Return (x, y) of the center of cell containing provided text 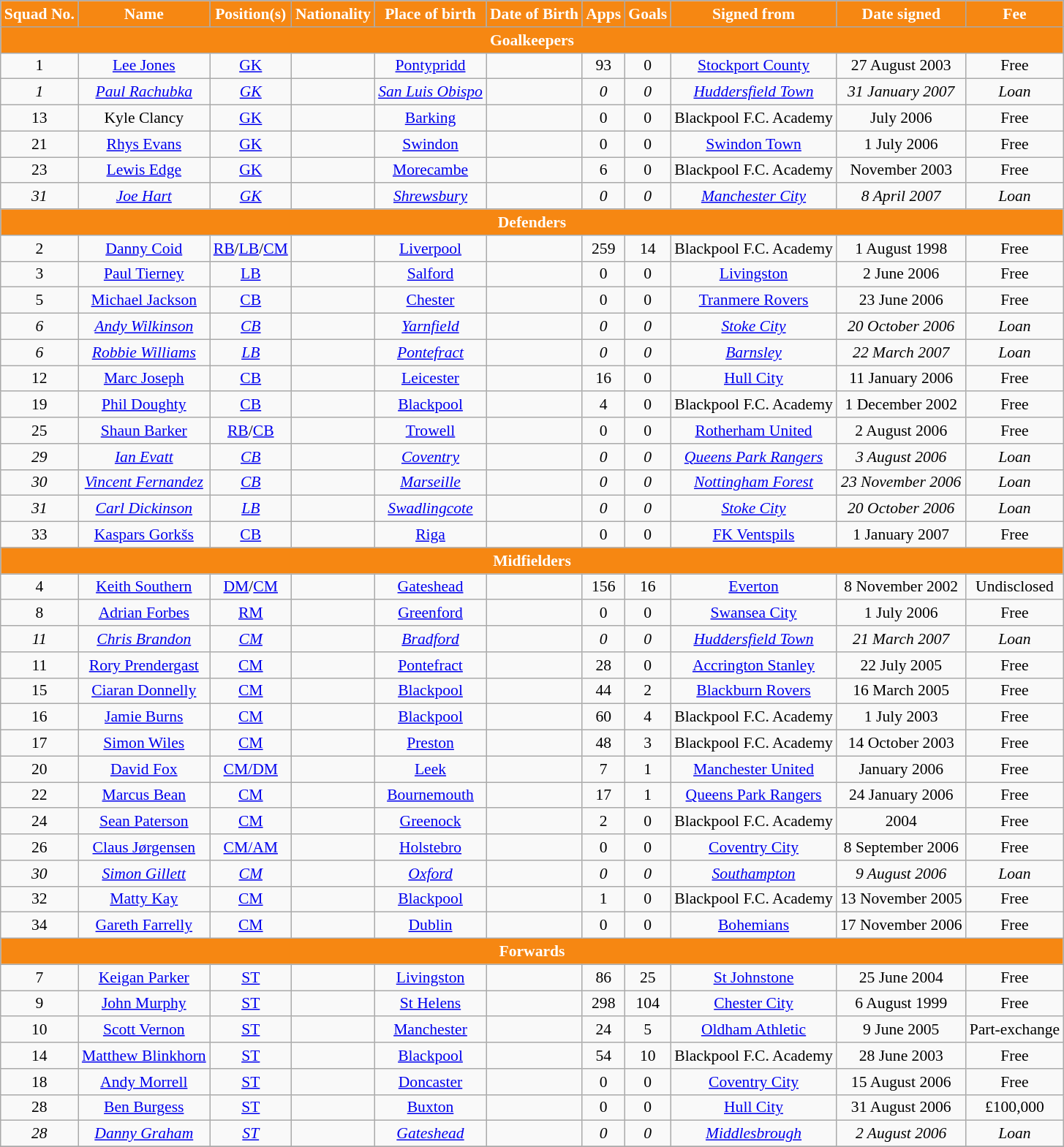
8 September 2006 (901, 847)
San Luis Obispo (430, 92)
Scott Vernon (144, 1030)
54 (603, 1056)
Paul Tierney (144, 274)
Keigan Parker (144, 977)
23 June 2006 (901, 300)
Joe Hart (144, 197)
Claus Jørgensen (144, 847)
Swindon Town (753, 144)
2004 (901, 822)
Everton (753, 587)
28 June 2003 (901, 1056)
Barnsley (753, 352)
£100,000 (1015, 1108)
Simon Gillett (144, 874)
8 November 2002 (901, 587)
9 (39, 1004)
Holstebro (430, 847)
Bohemians (753, 925)
Leek (430, 769)
Kaspars Gorkšs (144, 535)
CM/DM (251, 769)
31 August 2006 (901, 1108)
31 January 2007 (901, 92)
Undisclosed (1015, 587)
Michael Jackson (144, 300)
Accrington Stanley (753, 665)
Position(s) (251, 14)
Barking (430, 118)
Nationality (333, 14)
Pontypridd (430, 66)
Doncaster (430, 1082)
22 March 2007 (901, 352)
Chester City (753, 1004)
Phil Doughty (144, 405)
3 August 2006 (901, 457)
2 June 2006 (901, 274)
July 2006 (901, 118)
DM/CM (251, 587)
Salford (430, 274)
Andy Morrell (144, 1082)
Lewis Edge (144, 170)
Ben Burgess (144, 1108)
Southampton (753, 874)
Danny Coid (144, 249)
Manchester City (753, 197)
RB/CB (251, 431)
15 (39, 691)
Trowell (430, 431)
Liverpool (430, 249)
32 (39, 899)
22 (39, 795)
Vincent Fernandez (144, 482)
Leicester (430, 379)
27 August 2003 (901, 66)
Manchester United (753, 769)
RM (251, 613)
Paul Rachubka (144, 92)
60 (603, 717)
Part-exchange (1015, 1030)
Oxford (430, 874)
January 2006 (901, 769)
Greenock (430, 822)
John Murphy (144, 1004)
6 August 1999 (901, 1004)
Goals (648, 14)
St Helens (430, 1004)
Riga (430, 535)
Andy Wilkinson (144, 327)
Swansea City (753, 613)
CM/AM (251, 847)
93 (603, 66)
8 April 2007 (901, 197)
Shrewsbury (430, 197)
Gareth Farrelly (144, 925)
FK Ventspils (753, 535)
Simon Wiles (144, 743)
Date signed (901, 14)
17 November 2006 (901, 925)
Yarnfield (430, 327)
Bradford (430, 639)
9 August 2006 (901, 874)
Manchester (430, 1030)
Nottingham Forest (753, 482)
1 August 1998 (901, 249)
November 2003 (901, 170)
Marcus Bean (144, 795)
Rory Prendergast (144, 665)
23 November 2006 (901, 482)
20 (39, 769)
13 November 2005 (901, 899)
Coventry (430, 457)
1 January 2007 (901, 535)
Preston (430, 743)
21 March 2007 (901, 639)
Shaun Barker (144, 431)
16 March 2005 (901, 691)
Danny Graham (144, 1134)
Chester (430, 300)
44 (603, 691)
Place of birth (430, 14)
11 January 2006 (901, 379)
259 (603, 249)
104 (648, 1004)
Matty Kay (144, 899)
Greenford (430, 613)
23 (39, 170)
Sean Paterson (144, 822)
Oldham Athletic (753, 1030)
34 (39, 925)
Dublin (430, 925)
13 (39, 118)
Rhys Evans (144, 144)
Marc Joseph (144, 379)
19 (39, 405)
21 (39, 144)
Ciaran Donnelly (144, 691)
8 (39, 613)
Lee Jones (144, 66)
Tranmere Rovers (753, 300)
Middlesbrough (753, 1134)
Rotherham United (753, 431)
1 December 2002 (901, 405)
298 (603, 1004)
9 June 2005 (901, 1030)
14 October 2003 (901, 743)
St Johnstone (753, 977)
33 (39, 535)
Signed from (753, 14)
Swindon (430, 144)
Jamie Burns (144, 717)
Matthew Blinkhorn (144, 1056)
86 (603, 977)
RB/LB/CM (251, 249)
David Fox (144, 769)
Name (144, 14)
Keith Southern (144, 587)
Fee (1015, 14)
12 (39, 379)
Kyle Clancy (144, 118)
Chris Brandon (144, 639)
Squad No. (39, 14)
Adrian Forbes (144, 613)
Morecambe (430, 170)
Marseille (430, 482)
Defenders (532, 222)
Ian Evatt (144, 457)
26 (39, 847)
156 (603, 587)
Apps (603, 14)
18 (39, 1082)
Robbie Williams (144, 352)
24 January 2006 (901, 795)
29 (39, 457)
48 (603, 743)
25 June 2004 (901, 977)
15 August 2006 (901, 1082)
Blackburn Rovers (753, 691)
Forwards (532, 952)
Goalkeepers (532, 40)
Bournemouth (430, 795)
Buxton (430, 1108)
1 July 2003 (901, 717)
Stockport County (753, 66)
Date of Birth (534, 14)
Midfielders (532, 561)
22 July 2005 (901, 665)
Swadlingcote (430, 509)
Carl Dickinson (144, 509)
